Determine the (x, y) coordinate at the center of the cell enclosing the given text.  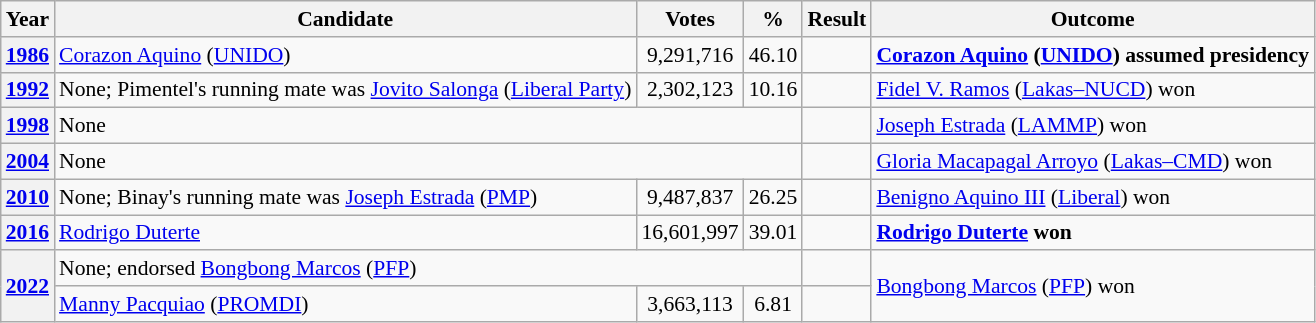
2,302,123 (690, 90)
Candidate (345, 19)
1998 (28, 126)
2004 (28, 162)
46.10 (774, 55)
% (774, 19)
6.81 (774, 304)
1992 (28, 90)
Year (28, 19)
39.01 (774, 233)
None; Binay's running mate was Joseph Estrada (PMP) (345, 197)
3,663,113 (690, 304)
Rodrigo Duterte won (1092, 233)
Joseph Estrada (LAMMP) won (1092, 126)
Bongbong Marcos (PFP) won (1092, 286)
Benigno Aquino III (Liberal) won (1092, 197)
None; Pimentel's running mate was Jovito Salonga (Liberal Party) (345, 90)
Corazon Aquino (UNIDO) (345, 55)
Rodrigo Duterte (345, 233)
2022 (28, 286)
2016 (28, 233)
1986 (28, 55)
2010 (28, 197)
Votes (690, 19)
9,487,837 (690, 197)
16,601,997 (690, 233)
Corazon Aquino (UNIDO) assumed presidency (1092, 55)
None; endorsed Bongbong Marcos (PFP) (428, 269)
Fidel V. Ramos (Lakas–NUCD) won (1092, 90)
Outcome (1092, 19)
10.16 (774, 90)
Gloria Macapagal Arroyo (Lakas–CMD) won (1092, 162)
9,291,716 (690, 55)
Result (836, 19)
26.25 (774, 197)
Manny Pacquiao (PROMDI) (345, 304)
